Capture the cell that displays the provided text and extract its (X, Y) central coordinate. 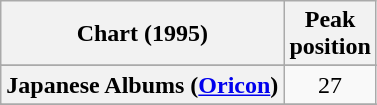
Japanese Albums (Oricon) (142, 85)
Peakposition (330, 34)
Chart (1995) (142, 34)
27 (330, 85)
